Detect which cell encompasses the target text, then output its (x, y) center coordinate. 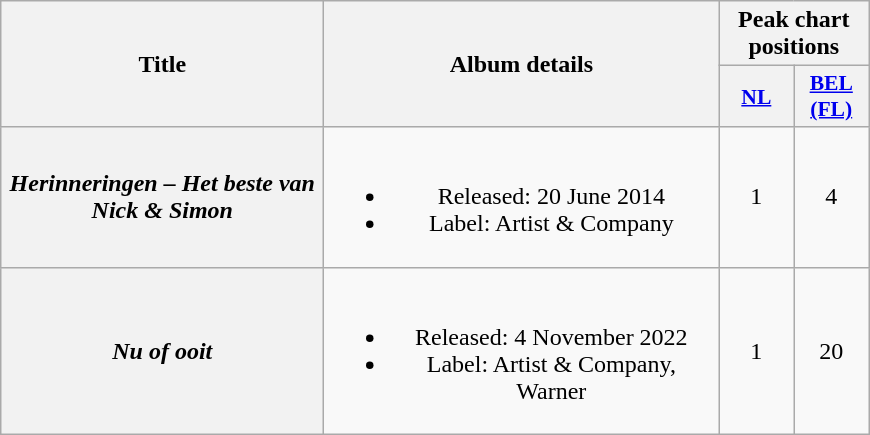
Album details (522, 64)
Released: 20 June 2014Label: Artist & Company (522, 197)
BEL(FL) (832, 96)
4 (832, 197)
20 (832, 350)
NL (756, 96)
Released: 4 November 2022Label: Artist & Company, Warner (522, 350)
Peak chart positions (794, 34)
Herinneringen – Het beste van Nick & Simon (162, 197)
Title (162, 64)
Nu of ooit (162, 350)
